Return (X, Y) of the center of cell containing provided text 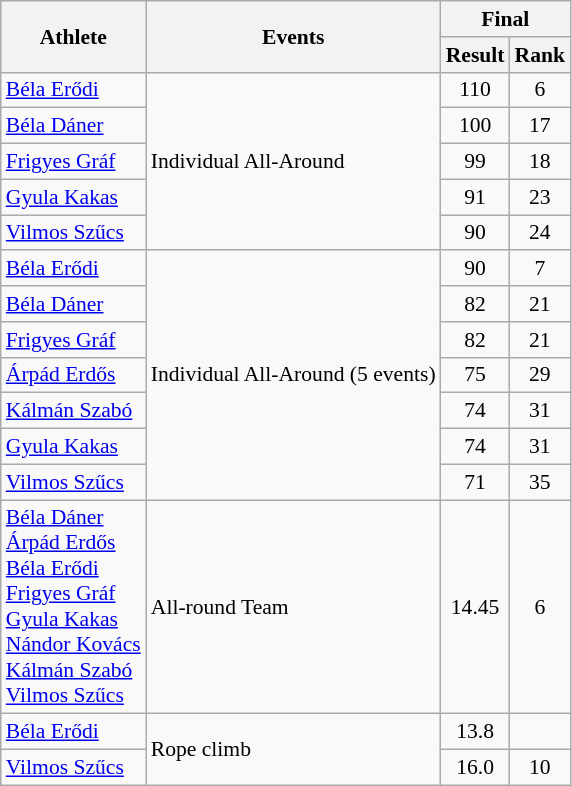
13.8 (476, 732)
99 (476, 162)
91 (476, 197)
23 (540, 197)
Rope climb (294, 750)
17 (540, 126)
75 (476, 375)
110 (476, 90)
Individual All-Around (294, 161)
100 (476, 126)
Kálmán Szabó (74, 411)
Individual All-Around (5 events) (294, 376)
Béla DánerÁrpád ErdősBéla ErődiFrigyes GráfGyula KakasNándor KovácsKálmán SzabóVilmos Szűcs (74, 607)
71 (476, 482)
Athlete (74, 36)
18 (540, 162)
35 (540, 482)
7 (540, 269)
10 (540, 768)
Events (294, 36)
Result (476, 55)
29 (540, 375)
All-round Team (294, 607)
Árpád Erdős (74, 375)
16.0 (476, 768)
14.45 (476, 607)
24 (540, 233)
Final (506, 19)
Rank (540, 55)
